Identify which cell holds the provided text, then report its (x, y) central coordinate. 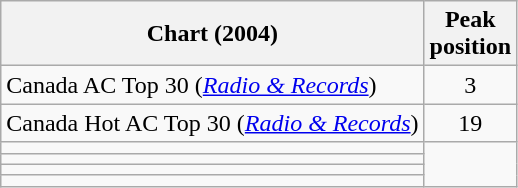
Canada AC Top 30 (Radio & Records) (212, 85)
Canada Hot AC Top 30 (Radio & Records) (212, 123)
Chart (2004) (212, 34)
3 (470, 85)
19 (470, 123)
Peakposition (470, 34)
